Locate the cell with the specified text and output its (X, Y) center coordinate. 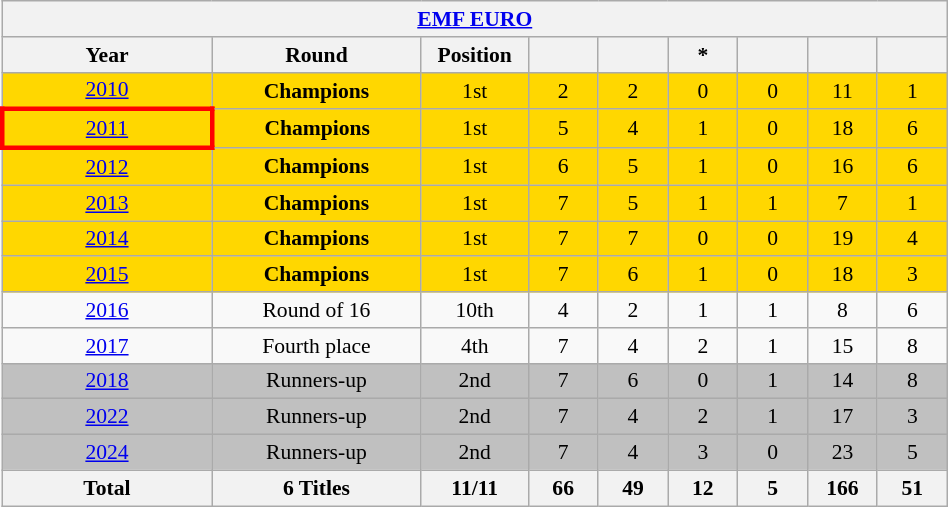
2010 (106, 90)
Round (316, 55)
Round of 16 (316, 310)
2022 (106, 417)
15 (843, 346)
10th (474, 310)
4th (474, 346)
Total (106, 488)
2015 (106, 275)
12 (703, 488)
16 (843, 166)
19 (843, 239)
6 Titles (316, 488)
2018 (106, 381)
* (703, 55)
17 (843, 417)
66 (563, 488)
2014 (106, 239)
11/11 (474, 488)
14 (843, 381)
Position (474, 55)
2016 (106, 310)
2013 (106, 203)
49 (633, 488)
51 (912, 488)
EMF EURO (474, 19)
Fourth place (316, 346)
2017 (106, 346)
2024 (106, 453)
11 (843, 90)
166 (843, 488)
2012 (106, 166)
2011 (106, 130)
Year (106, 55)
23 (843, 453)
